Output the (X, Y) coordinate of the center of the cell containing the given text.  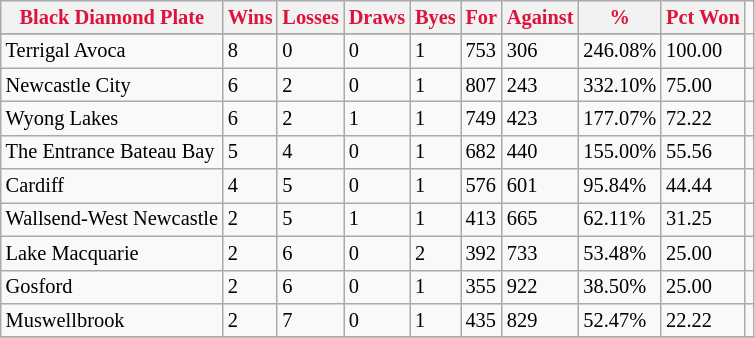
423 (540, 118)
601 (540, 186)
807 (482, 85)
Byes (435, 17)
Terrigal Avoca (112, 51)
Losses (310, 17)
100.00 (702, 51)
Wyong Lakes (112, 118)
22.22 (702, 320)
392 (482, 253)
440 (540, 152)
62.11% (620, 219)
Wins (250, 17)
749 (482, 118)
8 (250, 51)
72.22 (702, 118)
665 (540, 219)
55.56 (702, 152)
Gosford (112, 287)
355 (482, 287)
Muswellbrook (112, 320)
44.44 (702, 186)
Draws (377, 17)
682 (482, 152)
733 (540, 253)
922 (540, 287)
753 (482, 51)
For (482, 17)
246.08% (620, 51)
Pct Won (702, 17)
Wallsend-West Newcastle (112, 219)
Lake Macquarie (112, 253)
Against (540, 17)
38.50% (620, 287)
The Entrance Bateau Bay (112, 152)
576 (482, 186)
Black Diamond Plate (112, 17)
413 (482, 219)
243 (540, 85)
53.48% (620, 253)
306 (540, 51)
155.00% (620, 152)
435 (482, 320)
332.10% (620, 85)
Cardiff (112, 186)
7 (310, 320)
52.47% (620, 320)
% (620, 17)
95.84% (620, 186)
177.07% (620, 118)
829 (540, 320)
31.25 (702, 219)
Newcastle City (112, 85)
75.00 (702, 85)
